Provide the [x, y] coordinate of the cell's center where the given text is located.  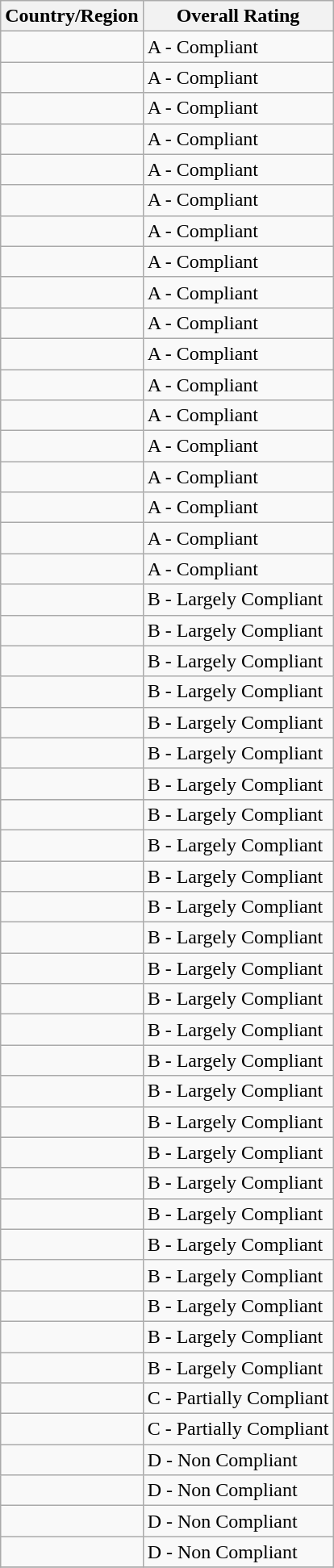
Country/Region [72, 16]
Overall Rating [238, 16]
